Return [X, Y] of the center of cell containing provided text 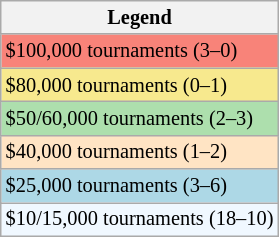
$80,000 tournaments (0–1) [140, 85]
Legend [140, 17]
$100,000 tournaments (3–0) [140, 51]
$25,000 tournaments (3–6) [140, 186]
$10/15,000 tournaments (18–10) [140, 219]
$40,000 tournaments (1–2) [140, 152]
$50/60,000 tournaments (2–3) [140, 118]
